Output the [X, Y] coordinate of the center of the cell containing the given text.  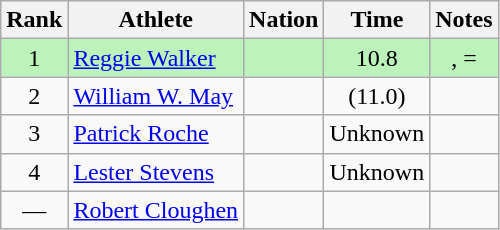
William W. May [156, 96]
Athlete [156, 20]
Rank [34, 20]
Reggie Walker [156, 58]
1 [34, 58]
Notes [464, 20]
— [34, 210]
, = [464, 58]
2 [34, 96]
Time [377, 20]
3 [34, 134]
4 [34, 172]
Nation [284, 20]
10.8 [377, 58]
Lester Stevens [156, 172]
Robert Cloughen [156, 210]
(11.0) [377, 96]
Patrick Roche [156, 134]
